Provide the [x, y] coordinate of the cell's center where the given text is located.  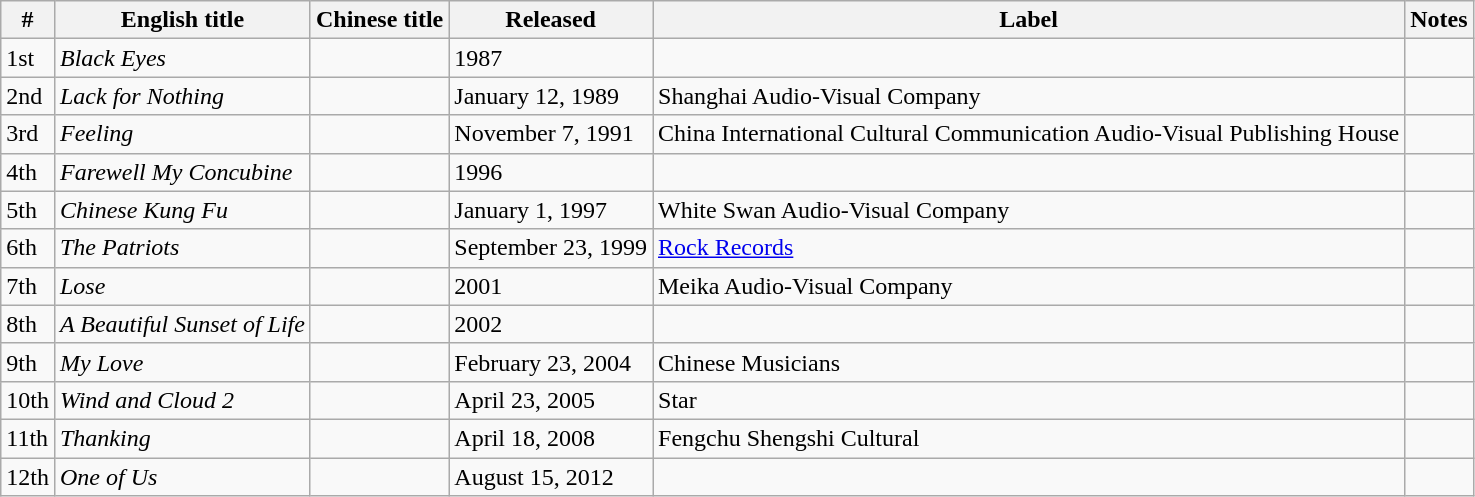
Fengchu Shengshi Cultural [1028, 438]
Chinese Musicians [1028, 362]
Chinese Kung Fu [182, 210]
The Patriots [182, 248]
Black Eyes [182, 58]
Meika Audio-Visual Company [1028, 286]
Released [551, 20]
Notes [1439, 20]
6th [28, 248]
# [28, 20]
12th [28, 477]
2nd [28, 96]
3rd [28, 134]
9th [28, 362]
Lose [182, 286]
7th [28, 286]
Wind and Cloud 2 [182, 400]
Rock Records [1028, 248]
Label [1028, 20]
Thanking [182, 438]
Feeling [182, 134]
China International Cultural Communication Audio-Visual Publishing House [1028, 134]
A Beautiful Sunset of Life [182, 324]
1996 [551, 172]
8th [28, 324]
January 12, 1989 [551, 96]
April 23, 2005 [551, 400]
Lack for Nothing [182, 96]
Farewell My Concubine [182, 172]
2001 [551, 286]
One of Us [182, 477]
April 18, 2008 [551, 438]
1987 [551, 58]
February 23, 2004 [551, 362]
Star [1028, 400]
Chinese title [379, 20]
5th [28, 210]
2002 [551, 324]
10th [28, 400]
English title [182, 20]
4th [28, 172]
11th [28, 438]
White Swan Audio-Visual Company [1028, 210]
Shanghai Audio-Visual Company [1028, 96]
1st [28, 58]
August 15, 2012 [551, 477]
My Love [182, 362]
November 7, 1991 [551, 134]
September 23, 1999 [551, 248]
January 1, 1997 [551, 210]
